For the text-containing cell, return its midpoint in (X, Y) coordinate format. 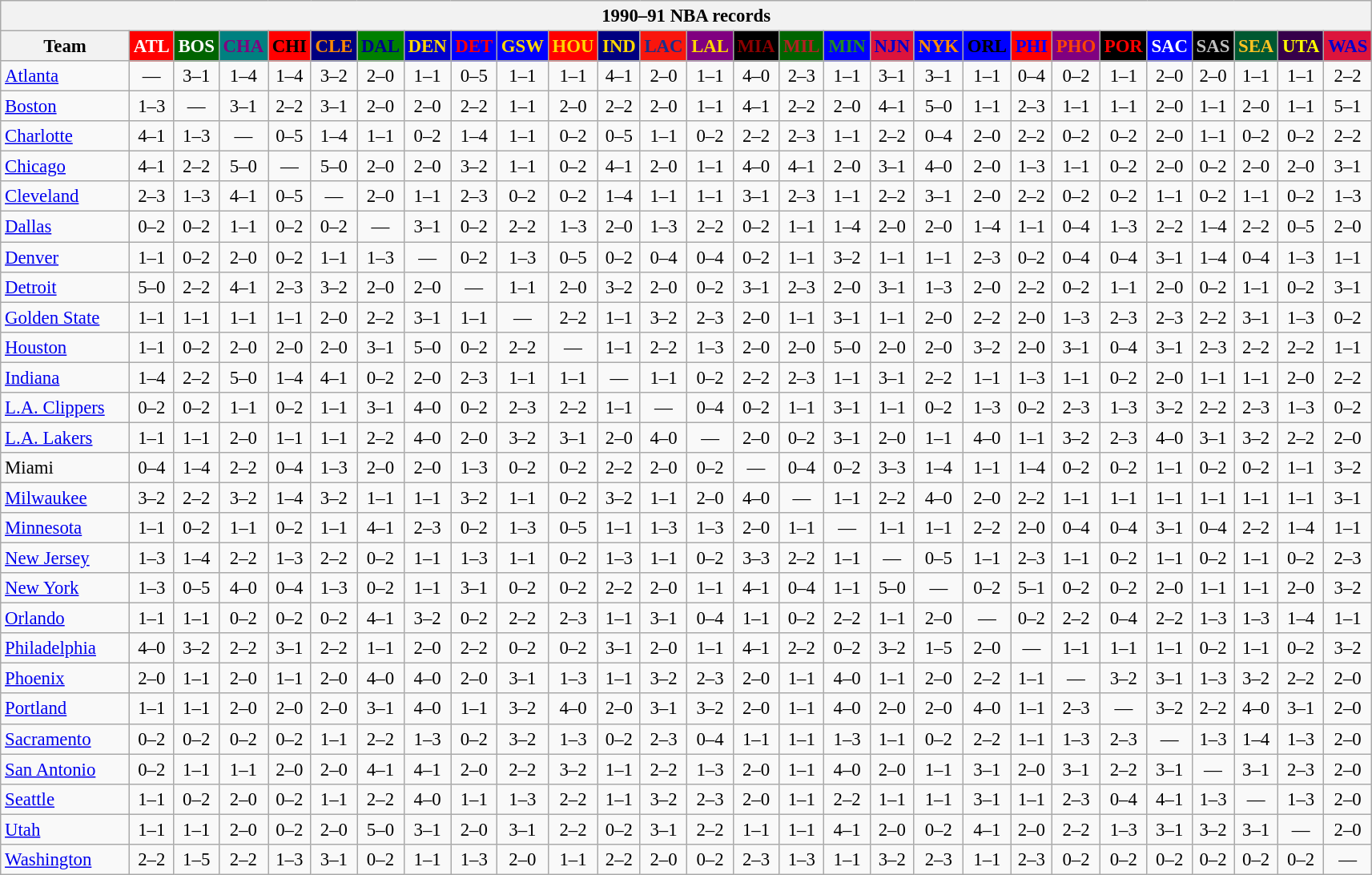
L.A. Clippers (66, 408)
ORL (987, 46)
New Jersey (66, 558)
LAC (663, 46)
Orlando (66, 619)
Boston (66, 107)
PHI (1032, 46)
CHA (243, 46)
Minnesota (66, 528)
MIN (847, 46)
L.A. Lakers (66, 437)
Chicago (66, 167)
Miami (66, 468)
Golden State (66, 317)
Houston (66, 347)
CHI (289, 46)
UTA (1301, 46)
San Antonio (66, 769)
Phoenix (66, 679)
NYK (939, 46)
Atlanta (66, 76)
Washington (66, 860)
New York (66, 588)
Sacramento (66, 739)
Charlotte (66, 136)
SAS (1213, 46)
GSW (522, 46)
Seattle (66, 799)
WAS (1348, 46)
NJN (892, 46)
MIA (756, 46)
HOU (573, 46)
Portland (66, 709)
Cleveland (66, 196)
SAC (1169, 46)
CLE (333, 46)
MIL (802, 46)
Milwaukee (66, 498)
Philadelphia (66, 648)
Dallas (66, 227)
ATL (151, 46)
DEN (428, 46)
DET (474, 46)
POR (1123, 46)
IND (619, 46)
Indiana (66, 377)
PHO (1076, 46)
Utah (66, 829)
Team (66, 46)
LAL (710, 46)
BOS (196, 46)
SEA (1256, 46)
1990–91 NBA records (686, 16)
DAL (381, 46)
Denver (66, 257)
Detroit (66, 287)
